Find where the given text appears and provide that cell's center as [X, Y] coordinate. 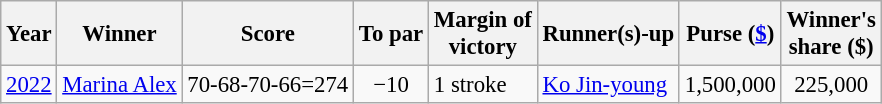
Purse ($) [730, 34]
70-68-70-66=274 [268, 85]
Score [268, 34]
Winner [120, 34]
Winner'sshare ($) [831, 34]
1,500,000 [730, 85]
Margin ofvictory [484, 34]
2022 [29, 85]
Ko Jin-young [608, 85]
Runner(s)-up [608, 34]
−10 [392, 85]
Marina Alex [120, 85]
Year [29, 34]
To par [392, 34]
1 stroke [484, 85]
225,000 [831, 85]
